Detect which cell encompasses the target text, then output its (x, y) center coordinate. 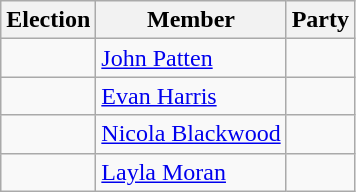
Party (320, 20)
Election (48, 20)
Evan Harris (191, 96)
Layla Moran (191, 172)
Member (191, 20)
Nicola Blackwood (191, 134)
John Patten (191, 58)
